Output the [X, Y] coordinate of the center of the cell containing the given text.  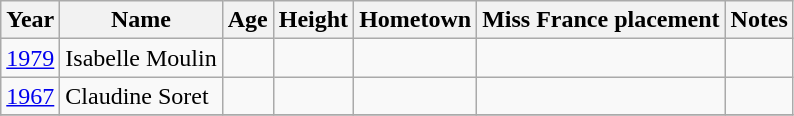
Age [248, 20]
Height [313, 20]
1979 [30, 58]
Claudine Soret [141, 96]
Year [30, 20]
Hometown [416, 20]
Notes [759, 20]
Name [141, 20]
Miss France placement [601, 20]
Isabelle Moulin [141, 58]
1967 [30, 96]
